From the cell containing the given text, extract its center point as [X, Y] coordinate. 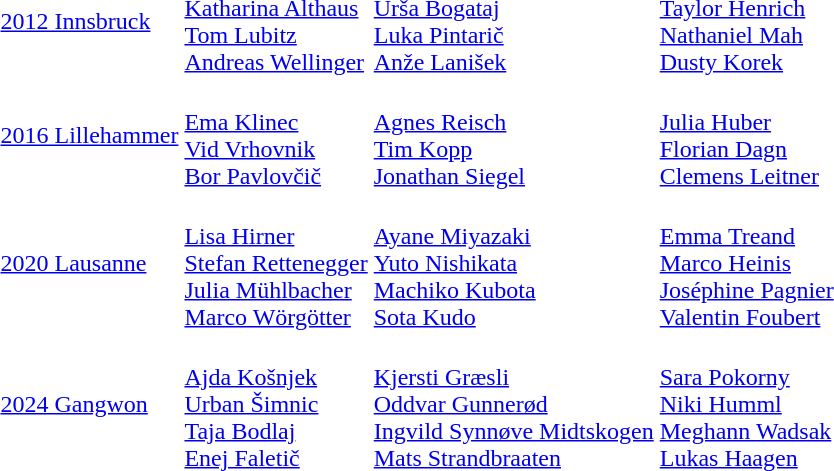
Ema KlinecVid VrhovnikBor Pavlovčič [276, 136]
Ayane MiyazakiYuto NishikataMachiko KubotaSota Kudo [514, 263]
Agnes ReischTim KoppJonathan Siegel [514, 136]
Lisa HirnerStefan RetteneggerJulia MühlbacherMarco Wörgötter [276, 263]
